Output the [X, Y] coordinate of the center of the cell containing the given text.  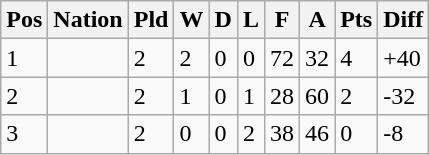
Nation [88, 20]
Pts [356, 20]
46 [318, 134]
L [250, 20]
32 [318, 58]
Pos [24, 20]
+40 [404, 58]
D [223, 20]
38 [282, 134]
-32 [404, 96]
F [282, 20]
4 [356, 58]
72 [282, 58]
28 [282, 96]
60 [318, 96]
W [192, 20]
3 [24, 134]
Diff [404, 20]
A [318, 20]
Pld [151, 20]
-8 [404, 134]
